Locate the cell with the specified text and output its (x, y) center coordinate. 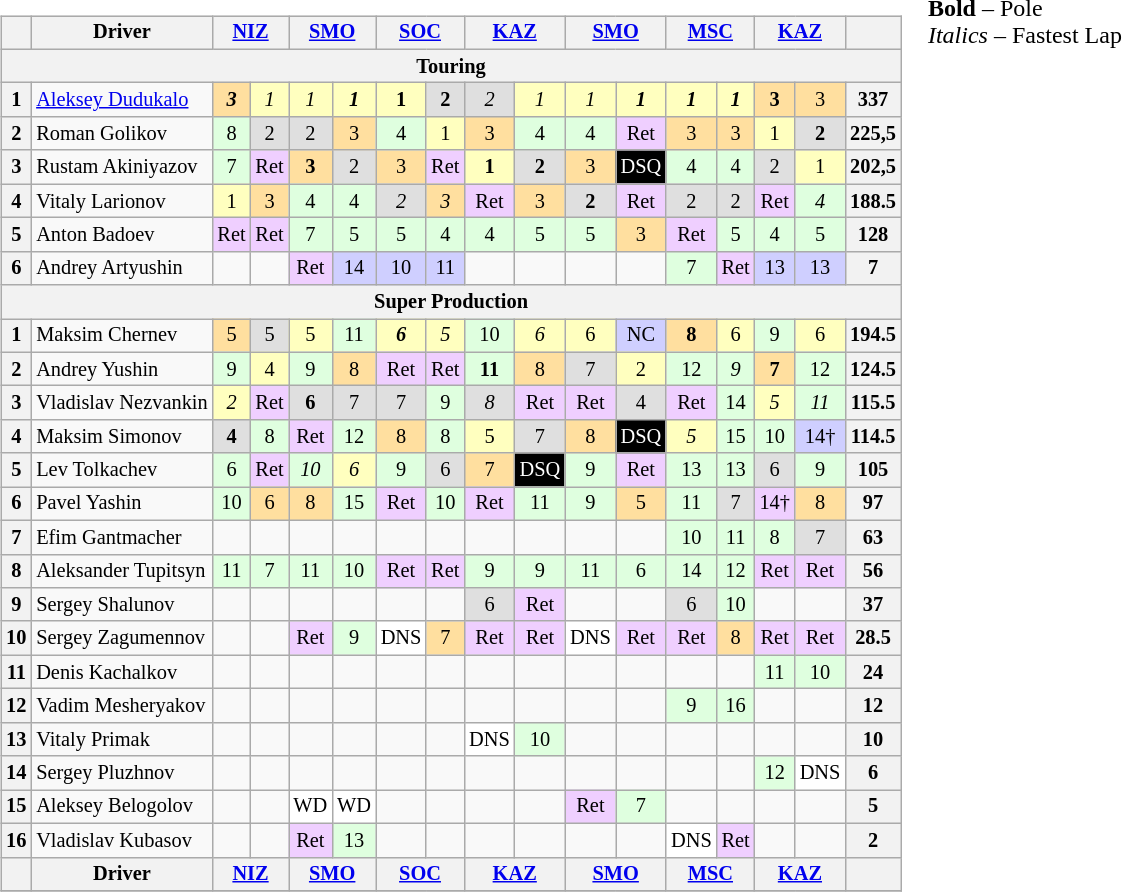
97 (873, 504)
128 (873, 235)
124.5 (873, 369)
114.5 (873, 437)
115.5 (873, 403)
Roman Golikov (122, 134)
Super Production (451, 302)
63 (873, 537)
Anton Badoev (122, 235)
Maksim Simonov (122, 437)
56 (873, 571)
194.5 (873, 336)
28.5 (873, 638)
188.5 (873, 201)
Aleksander Tupitsyn (122, 571)
Vadim Mesheryakov (122, 706)
Lev Tolkachev (122, 470)
Sergey Shalunov (122, 605)
Efim Gantmacher (122, 537)
Vitaly Larionov (122, 201)
Vladislav Nezvankin (122, 403)
225,5 (873, 134)
Aleksey Dudukalo (122, 100)
Andrey Yushin (122, 369)
Sergey Zagumennov (122, 638)
Touring (451, 66)
Rustam Akiniyazov (122, 167)
337 (873, 100)
Vladislav Kubasov (122, 840)
Pavel Yashin (122, 504)
Maksim Chernev (122, 336)
Denis Kachalkov (122, 672)
105 (873, 470)
Sergey Pluzhnov (122, 773)
Vitaly Primak (122, 739)
37 (873, 605)
Andrey Artyushin (122, 268)
Aleksey Belogolov (122, 807)
202,5 (873, 167)
24 (873, 672)
NC (641, 336)
